From the cell containing the given text, extract its center point as (X, Y) coordinate. 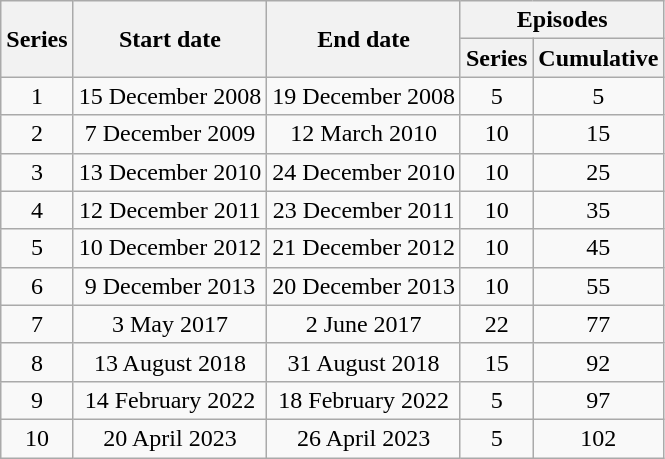
19 December 2008 (364, 96)
23 December 2011 (364, 210)
7 December 2009 (170, 134)
2 June 2017 (364, 324)
Start date (170, 39)
Cumulative (598, 58)
25 (598, 172)
Episodes (562, 20)
14 February 2022 (170, 400)
18 February 2022 (364, 400)
13 August 2018 (170, 362)
9 December 2013 (170, 286)
77 (598, 324)
97 (598, 400)
26 April 2023 (364, 438)
20 December 2013 (364, 286)
7 (37, 324)
6 (37, 286)
92 (598, 362)
31 August 2018 (364, 362)
9 (37, 400)
22 (496, 324)
13 December 2010 (170, 172)
12 December 2011 (170, 210)
12 March 2010 (364, 134)
8 (37, 362)
3 May 2017 (170, 324)
45 (598, 248)
35 (598, 210)
4 (37, 210)
End date (364, 39)
20 April 2023 (170, 438)
10 December 2012 (170, 248)
3 (37, 172)
1 (37, 96)
102 (598, 438)
55 (598, 286)
21 December 2012 (364, 248)
15 December 2008 (170, 96)
2 (37, 134)
24 December 2010 (364, 172)
